Capture the cell that displays the provided text and extract its (X, Y) central coordinate. 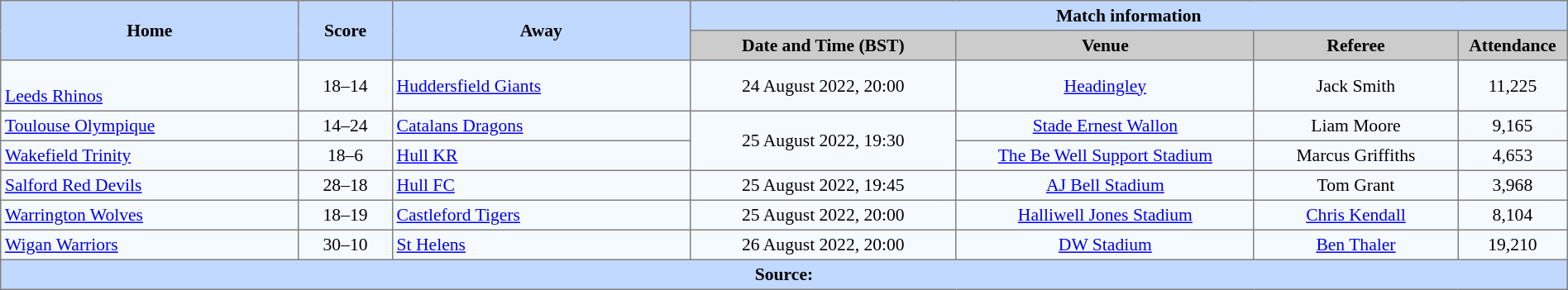
28–18 (346, 185)
18–6 (346, 155)
Hull FC (541, 185)
Toulouse Olympique (150, 126)
Hull KR (541, 155)
Attendance (1513, 45)
25 August 2022, 19:30 (823, 140)
24 August 2022, 20:00 (823, 86)
Salford Red Devils (150, 185)
11,225 (1513, 86)
Warrington Wolves (150, 215)
14–24 (346, 126)
Tom Grant (1355, 185)
St Helens (541, 245)
18–19 (346, 215)
AJ Bell Stadium (1105, 185)
Wigan Warriors (150, 245)
Ben Thaler (1355, 245)
Jack Smith (1355, 86)
The Be Well Support Stadium (1105, 155)
Liam Moore (1355, 126)
Referee (1355, 45)
3,968 (1513, 185)
DW Stadium (1105, 245)
Huddersfield Giants (541, 86)
Headingley (1105, 86)
Chris Kendall (1355, 215)
Match information (1128, 16)
Stade Ernest Wallon (1105, 126)
Leeds Rhinos (150, 86)
Source: (784, 274)
Away (541, 31)
8,104 (1513, 215)
9,165 (1513, 126)
Catalans Dragons (541, 126)
26 August 2022, 20:00 (823, 245)
Venue (1105, 45)
Halliwell Jones Stadium (1105, 215)
Wakefield Trinity (150, 155)
30–10 (346, 245)
25 August 2022, 19:45 (823, 185)
Date and Time (BST) (823, 45)
19,210 (1513, 245)
Marcus Griffiths (1355, 155)
Home (150, 31)
18–14 (346, 86)
4,653 (1513, 155)
Score (346, 31)
Castleford Tigers (541, 215)
25 August 2022, 20:00 (823, 215)
